Find where the given text appears and provide that cell's center as [X, Y] coordinate. 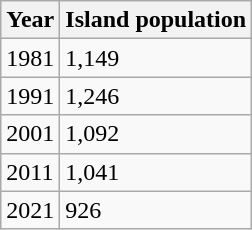
Year [30, 20]
1,149 [156, 58]
Island population [156, 20]
2021 [30, 210]
1,092 [156, 134]
2011 [30, 172]
1,246 [156, 96]
1981 [30, 58]
1991 [30, 96]
926 [156, 210]
1,041 [156, 172]
2001 [30, 134]
